Provide the [X, Y] coordinate of the cell's center where the given text is located.  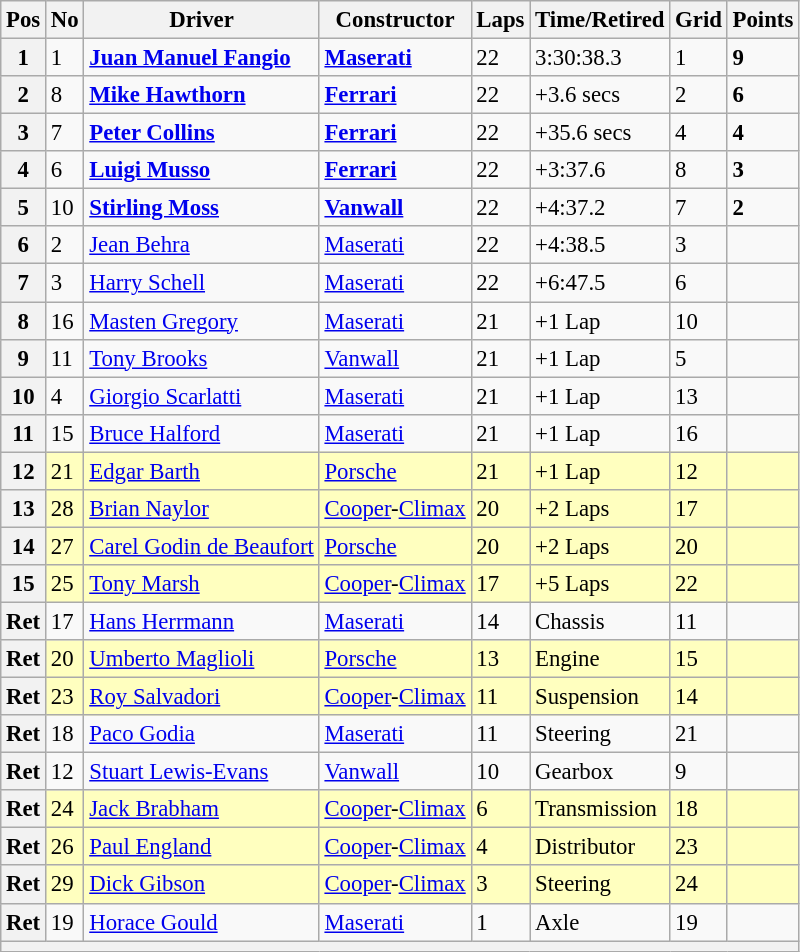
Grid [698, 20]
Constructor [395, 20]
Tony Marsh [202, 584]
Horace Gould [202, 922]
Umberto Maglioli [202, 659]
Laps [500, 20]
Paco Godia [202, 734]
Masten Gregory [202, 321]
Stirling Moss [202, 208]
+4:37.2 [600, 208]
Chassis [600, 621]
Gearbox [600, 772]
+4:38.5 [600, 245]
Juan Manuel Fangio [202, 58]
Stuart Lewis-Evans [202, 772]
Pos [24, 20]
29 [65, 885]
Edgar Barth [202, 471]
Bruce Halford [202, 433]
+35.6 secs [600, 133]
Tony Brooks [202, 358]
27 [65, 546]
Harry Schell [202, 283]
+3.6 secs [600, 95]
Luigi Musso [202, 170]
Roy Salvadori [202, 697]
Points [762, 20]
28 [65, 509]
25 [65, 584]
+3:37.6 [600, 170]
Paul England [202, 847]
3:30:38.3 [600, 58]
No [65, 20]
Distributor [600, 847]
Transmission [600, 809]
Axle [600, 922]
Carel Godin de Beaufort [202, 546]
Giorgio Scarlatti [202, 396]
Jean Behra [202, 245]
+6:47.5 [600, 283]
Peter Collins [202, 133]
Suspension [600, 697]
Brian Naylor [202, 509]
Hans Herrmann [202, 621]
Driver [202, 20]
Mike Hawthorn [202, 95]
Jack Brabham [202, 809]
Engine [600, 659]
Dick Gibson [202, 885]
26 [65, 847]
Time/Retired [600, 20]
+5 Laps [600, 584]
